Output the (x, y) coordinate of the center of the cell containing the given text.  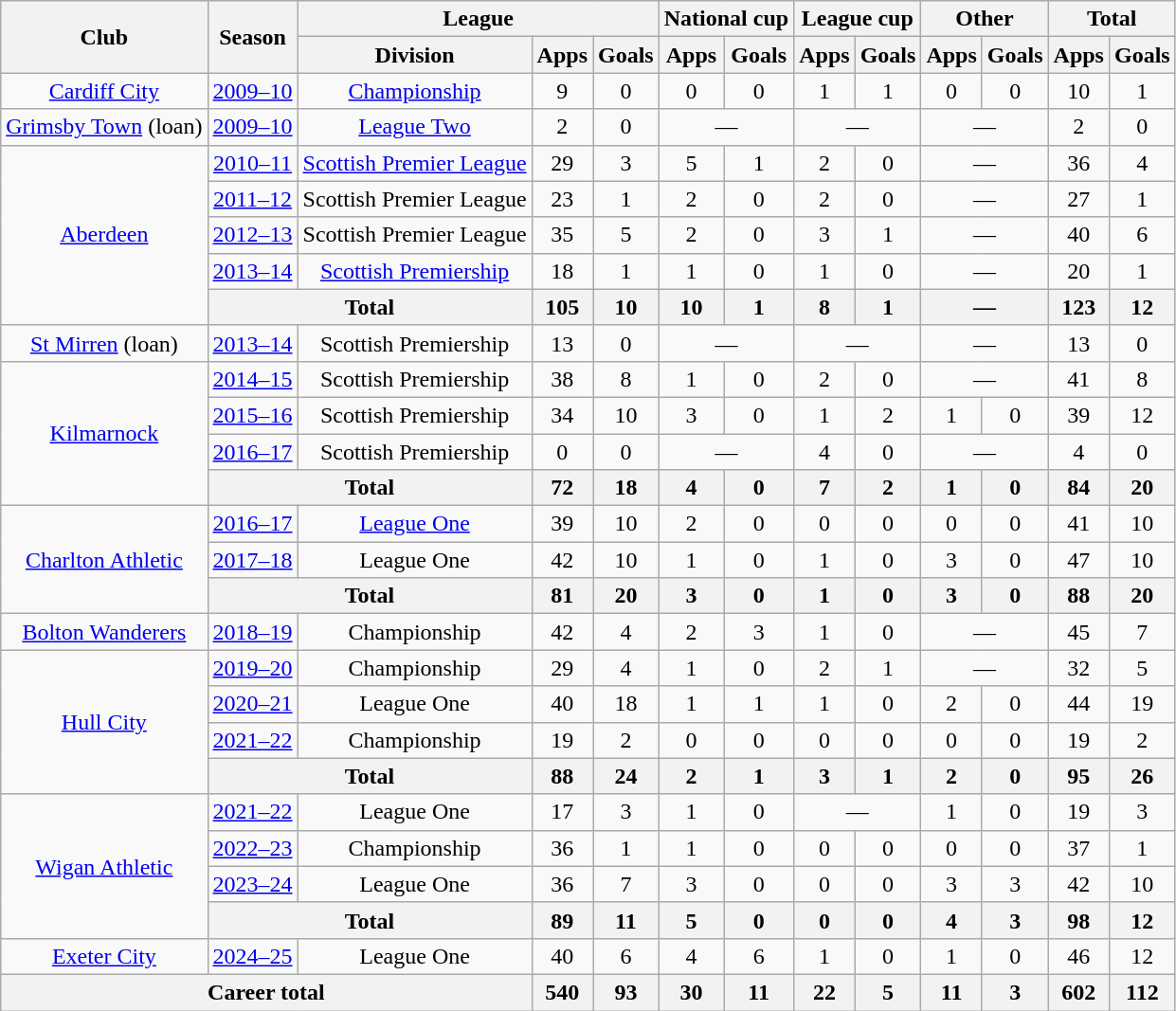
84 (1078, 488)
35 (562, 235)
30 (691, 992)
Exeter City (104, 956)
Season (252, 37)
League Two (415, 127)
2010–11 (252, 163)
24 (626, 776)
2012–13 (252, 235)
2022–23 (252, 848)
Career total (266, 992)
Wigan Athletic (104, 866)
23 (562, 199)
98 (1078, 920)
Club (104, 37)
38 (562, 379)
Aberdeen (104, 235)
2014–15 (252, 379)
17 (562, 812)
47 (1078, 560)
2020–21 (252, 704)
89 (562, 920)
27 (1078, 199)
Hull City (104, 722)
Division (415, 55)
League cup (858, 19)
Kilmarnock (104, 433)
League (478, 19)
2018–19 (252, 632)
2023–24 (252, 884)
2011–12 (252, 199)
Other (985, 19)
81 (562, 596)
2017–18 (252, 560)
Grimsby Town (loan) (104, 127)
Charlton Athletic (104, 560)
Bolton Wanderers (104, 632)
Cardiff City (104, 91)
95 (1078, 776)
9 (562, 91)
26 (1142, 776)
22 (824, 992)
72 (562, 488)
45 (1078, 632)
93 (626, 992)
123 (1078, 307)
St Mirren (loan) (104, 343)
34 (562, 415)
46 (1078, 956)
44 (1078, 704)
2024–25 (252, 956)
National cup (726, 19)
32 (1078, 668)
540 (562, 992)
602 (1078, 992)
2015–16 (252, 415)
112 (1142, 992)
105 (562, 307)
37 (1078, 848)
2019–20 (252, 668)
